Output the [x, y] coordinate of the center of the cell containing the given text.  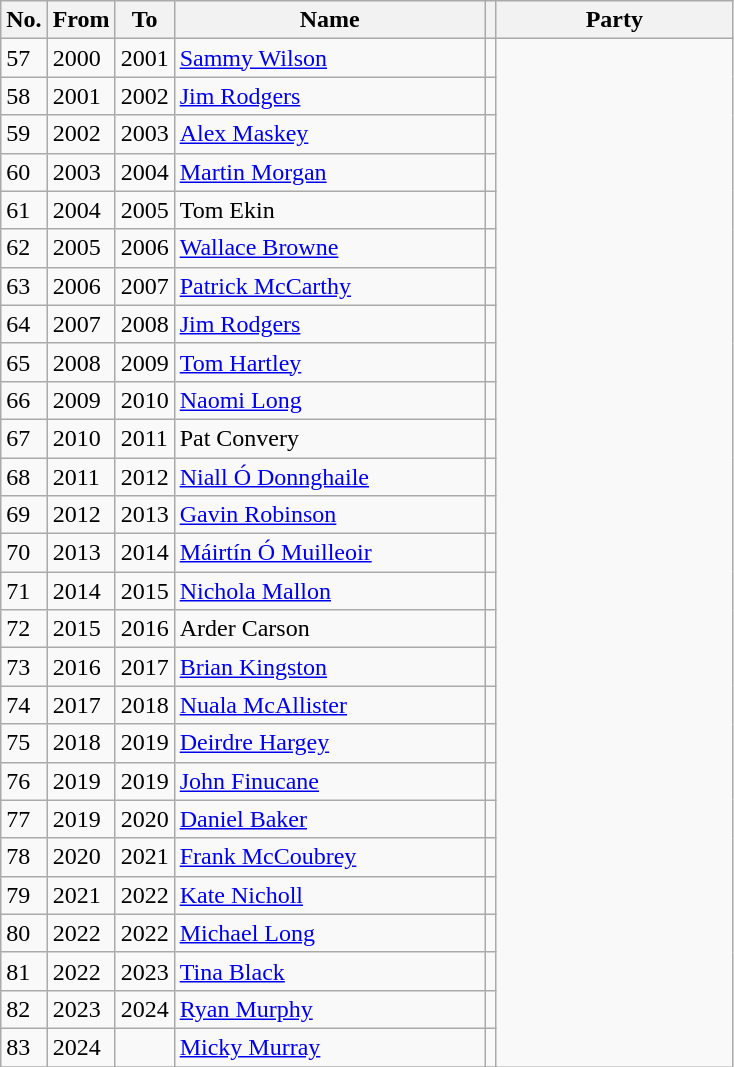
70 [24, 553]
Sammy Wilson [330, 58]
Brian Kingston [330, 667]
81 [24, 971]
77 [24, 819]
To [144, 20]
Kate Nicholl [330, 895]
Nichola Mallon [330, 591]
Alex Maskey [330, 134]
72 [24, 629]
Naomi Long [330, 400]
66 [24, 400]
64 [24, 324]
79 [24, 895]
Niall Ó Donnghaile [330, 477]
Frank McCoubrey [330, 857]
58 [24, 96]
74 [24, 705]
Michael Long [330, 933]
Wallace Browne [330, 248]
78 [24, 857]
Tina Black [330, 971]
Tom Hartley [330, 362]
Micky Murray [330, 1047]
76 [24, 781]
Daniel Baker [330, 819]
From [81, 20]
60 [24, 172]
2000 [81, 58]
65 [24, 362]
Gavin Robinson [330, 515]
73 [24, 667]
Name [330, 20]
Party [614, 20]
No. [24, 20]
80 [24, 933]
71 [24, 591]
75 [24, 743]
Máirtín Ó Muilleoir [330, 553]
John Finucane [330, 781]
Tom Ekin [330, 210]
62 [24, 248]
Arder Carson [330, 629]
Pat Convery [330, 438]
61 [24, 210]
68 [24, 477]
67 [24, 438]
69 [24, 515]
Nuala McAllister [330, 705]
83 [24, 1047]
63 [24, 286]
Deirdre Hargey [330, 743]
59 [24, 134]
Ryan Murphy [330, 1009]
Patrick McCarthy [330, 286]
Martin Morgan [330, 172]
57 [24, 58]
82 [24, 1009]
